Locate the cell with the specified text and output its [X, Y] center coordinate. 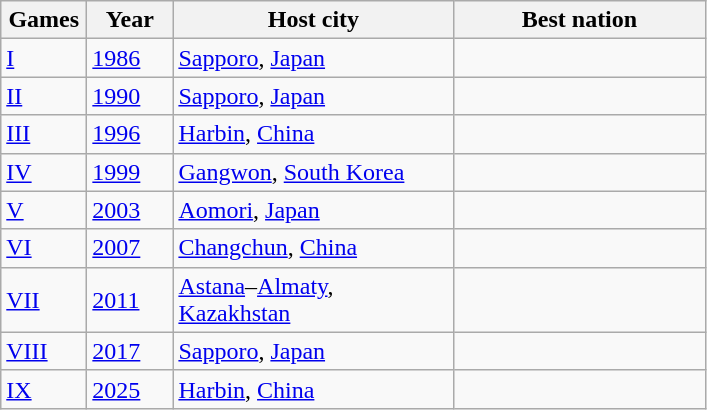
VII [44, 300]
1990 [130, 96]
Astana–Almaty, Kazakhstan [314, 300]
Changchun, China [314, 248]
2017 [130, 351]
IX [44, 389]
1986 [130, 58]
VI [44, 248]
VIII [44, 351]
2007 [130, 248]
I [44, 58]
Host city [314, 20]
Gangwon, South Korea [314, 172]
2011 [130, 300]
Games [44, 20]
2025 [130, 389]
V [44, 210]
1996 [130, 134]
2003 [130, 210]
Year [130, 20]
Aomori, Japan [314, 210]
II [44, 96]
Best nation [580, 20]
III [44, 134]
1999 [130, 172]
IV [44, 172]
